For the text-containing cell, return its midpoint in [x, y] coordinate format. 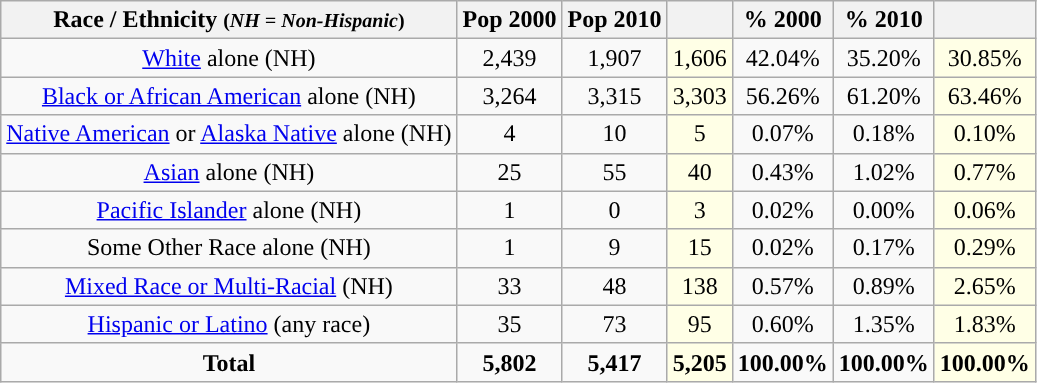
0.18% [884, 134]
0.06% [984, 210]
Hispanic or Latino (any race) [229, 324]
95 [700, 324]
Black or African American alone (NH) [229, 96]
Pop 2010 [614, 20]
Mixed Race or Multi-Racial (NH) [229, 286]
4 [510, 134]
Pop 2000 [510, 20]
0.43% [782, 172]
35.20% [884, 58]
3,264 [510, 96]
138 [700, 286]
35 [510, 324]
5,802 [510, 362]
1,907 [614, 58]
5,205 [700, 362]
30.85% [984, 58]
3,315 [614, 96]
5 [700, 134]
Pacific Islander alone (NH) [229, 210]
Asian alone (NH) [229, 172]
61.20% [884, 96]
0 [614, 210]
42.04% [782, 58]
1.35% [884, 324]
0.00% [884, 210]
10 [614, 134]
Race / Ethnicity (NH = Non-Hispanic) [229, 20]
9 [614, 248]
0.07% [782, 134]
63.46% [984, 96]
0.10% [984, 134]
5,417 [614, 362]
33 [510, 286]
% 2010 [884, 20]
3 [700, 210]
2.65% [984, 286]
3,303 [700, 96]
0.77% [984, 172]
56.26% [782, 96]
0.57% [782, 286]
1.02% [884, 172]
Total [229, 362]
48 [614, 286]
0.29% [984, 248]
0.89% [884, 286]
Some Other Race alone (NH) [229, 248]
15 [700, 248]
White alone (NH) [229, 58]
73 [614, 324]
Native American or Alaska Native alone (NH) [229, 134]
25 [510, 172]
55 [614, 172]
% 2000 [782, 20]
1.83% [984, 324]
40 [700, 172]
0.17% [884, 248]
2,439 [510, 58]
1,606 [700, 58]
0.60% [782, 324]
